Output the [x, y] coordinate of the center of the cell containing the given text.  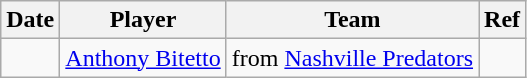
from Nashville Predators [352, 58]
Anthony Bitetto [143, 58]
Date [30, 20]
Player [143, 20]
Ref [502, 20]
Team [352, 20]
